Determine the [X, Y] coordinate at the center of the cell enclosing the given text.  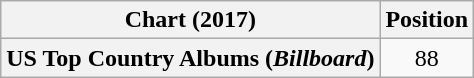
88 [427, 58]
Chart (2017) [190, 20]
US Top Country Albums (Billboard) [190, 58]
Position [427, 20]
